From the cell containing the given text, extract its center point as (X, Y) coordinate. 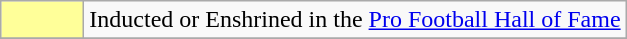
Inducted or Enshrined in the Pro Football Hall of Fame (355, 20)
